From the cell containing the given text, extract its center point as (x, y) coordinate. 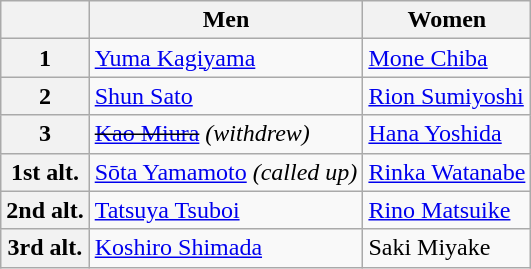
Koshiro Shimada (226, 248)
2 (45, 96)
Rino Matsuike (447, 210)
Yuma Kagiyama (226, 58)
3rd alt. (45, 248)
Women (447, 20)
Tatsuya Tsuboi (226, 210)
Mone Chiba (447, 58)
Men (226, 20)
1 (45, 58)
Rion Sumiyoshi (447, 96)
1st alt. (45, 172)
Hana Yoshida (447, 134)
2nd alt. (45, 210)
Shun Sato (226, 96)
Rinka Watanabe (447, 172)
3 (45, 134)
Sōta Yamamoto (called up) (226, 172)
Kao Miura (withdrew) (226, 134)
Saki Miyake (447, 248)
